Output the [X, Y] coordinate of the center of the cell containing the given text.  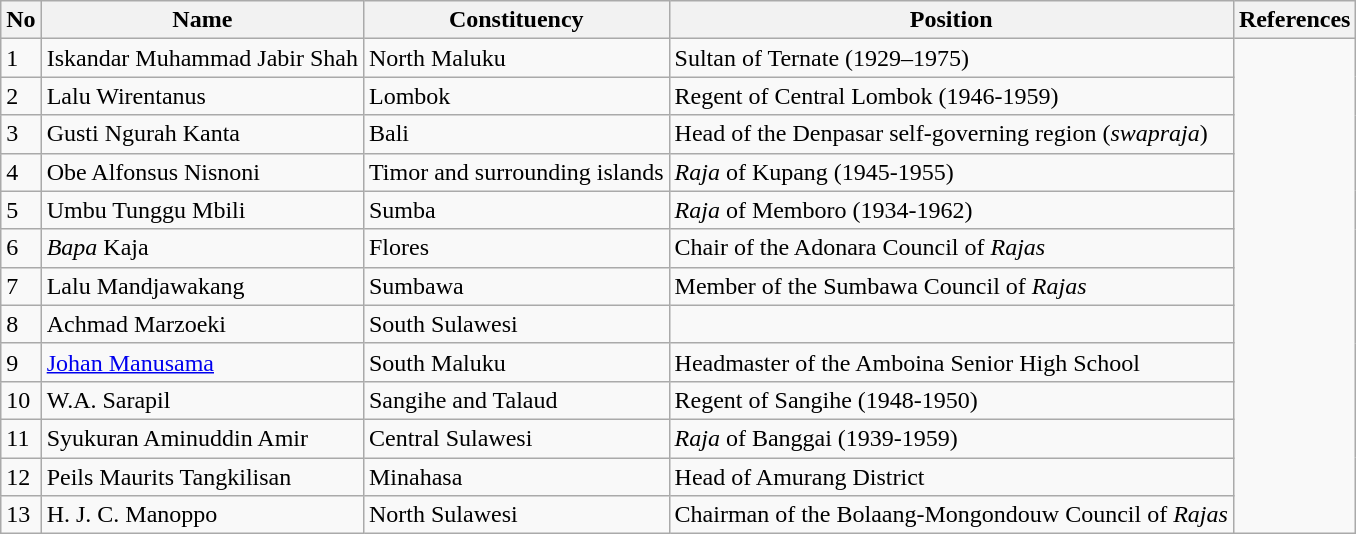
Raja of Kupang (1945-1955) [951, 172]
North Maluku [516, 58]
4 [21, 172]
Regent of Sangihe (1948-1950) [951, 400]
Lalu Mandjawakang [202, 286]
Regent of Central Lombok (1946-1959) [951, 96]
Syukuran Aminuddin Amir [202, 438]
Gusti Ngurah Kanta [202, 134]
South Maluku [516, 362]
Chairman of the Bolaang-Mongondouw Council of Rajas [951, 515]
W.A. Sarapil [202, 400]
Raja of Banggai (1939-1959) [951, 438]
Lalu Wirentanus [202, 96]
Bali [516, 134]
6 [21, 248]
Sangihe and Talaud [516, 400]
Sumba [516, 210]
Peils Maurits Tangkilisan [202, 477]
Chair of the Adonara Council of Rajas [951, 248]
Achmad Marzoeki [202, 324]
Head of Amurang District [951, 477]
Obe Alfonsus Nisnoni [202, 172]
13 [21, 515]
Member of the Sumbawa Council of Rajas [951, 286]
Umbu Tunggu Mbili [202, 210]
North Sulawesi [516, 515]
Bapa Kaja [202, 248]
12 [21, 477]
Lombok [516, 96]
Constituency [516, 20]
9 [21, 362]
Minahasa [516, 477]
8 [21, 324]
Iskandar Muhammad Jabir Shah [202, 58]
No [21, 20]
Central Sulawesi [516, 438]
Raja of Memboro (1934-1962) [951, 210]
Sultan of Ternate (1929–1975) [951, 58]
Name [202, 20]
Sumbawa [516, 286]
10 [21, 400]
11 [21, 438]
South Sulawesi [516, 324]
References [1294, 20]
Position [951, 20]
5 [21, 210]
Johan Manusama [202, 362]
Flores [516, 248]
2 [21, 96]
H. J. C. Manoppo [202, 515]
1 [21, 58]
Timor and surrounding islands [516, 172]
3 [21, 134]
Headmaster of the Amboina Senior High School [951, 362]
Head of the Denpasar self-governing region (swapraja) [951, 134]
7 [21, 286]
